Scan for the cell matching the given text and deliver its (x, y) coordinate at center. 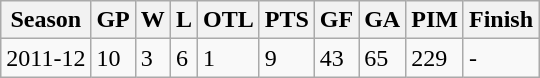
PTS (286, 20)
2011-12 (46, 58)
OTL (228, 20)
PIM (435, 20)
1 (228, 58)
Finish (500, 20)
Season (46, 20)
L (184, 20)
- (500, 58)
10 (113, 58)
229 (435, 58)
43 (336, 58)
GA (382, 20)
3 (152, 58)
GP (113, 20)
W (152, 20)
65 (382, 58)
GF (336, 20)
6 (184, 58)
9 (286, 58)
